Return [X, Y] of the center of cell containing provided text 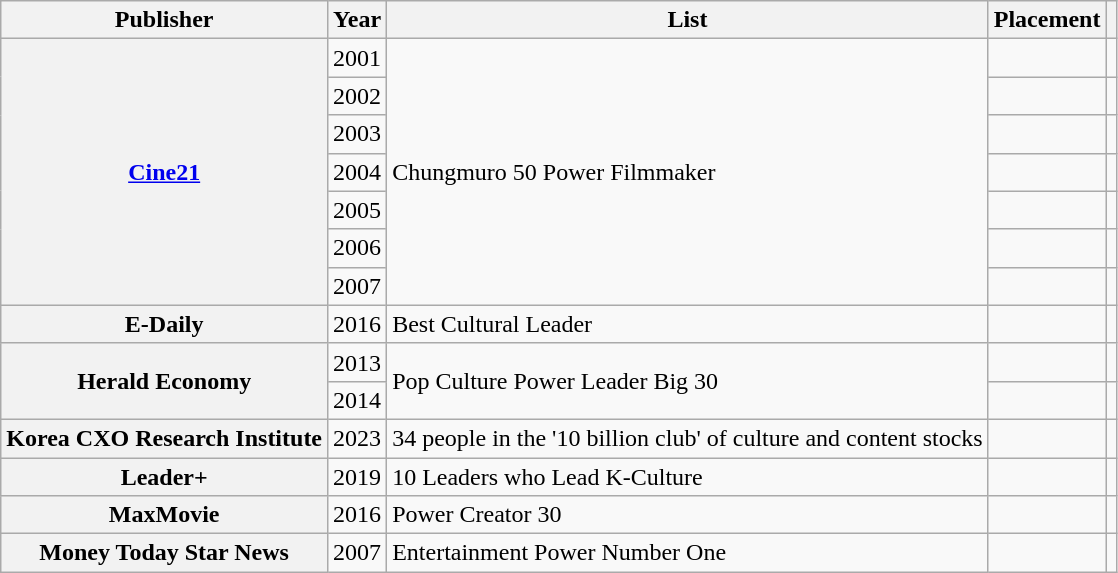
E-Daily [164, 324]
Pop Culture Power Leader Big 30 [688, 381]
2023 [358, 438]
Year [358, 20]
List [688, 20]
Leader+ [164, 477]
Power Creator 30 [688, 515]
34 people in the '10 billion club' of culture and content stocks [688, 438]
2003 [358, 134]
Best Cultural Leader [688, 324]
2002 [358, 96]
2001 [358, 58]
10 Leaders who Lead K-Culture [688, 477]
Chungmuro 50 Power Filmmaker [688, 172]
2014 [358, 400]
2013 [358, 362]
Placement [1047, 20]
2004 [358, 172]
Money Today Star News [164, 553]
Herald Economy [164, 381]
2006 [358, 248]
MaxMovie [164, 515]
Korea CXO Research Institute [164, 438]
Cine21 [164, 172]
Entertainment Power Number One [688, 553]
Publisher [164, 20]
2019 [358, 477]
2005 [358, 210]
